Extract the (X, Y) coordinate from the center of the cell holding the provided text.  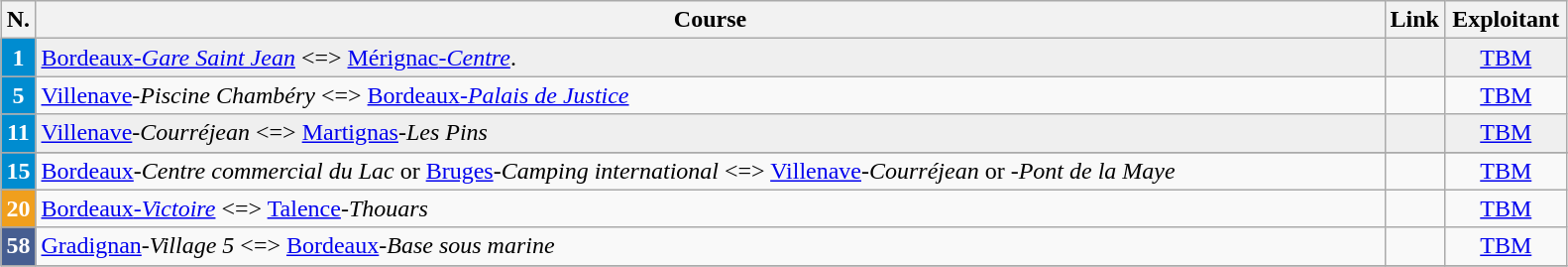
15 (18, 171)
Bordeaux-Gare Saint Jean <=> Mérignac-Centre. (710, 58)
Bordeaux-Victoire <=> Talence-Thouars (710, 208)
5 (18, 95)
58 (18, 246)
Bordeaux-Centre commercial du Lac or Bruges-Camping international <=> Villenave-Courréjean or -Pont de la Maye (710, 171)
1 (18, 58)
N. (18, 20)
Villenave-Piscine Chambéry <=> Bordeaux-Palais de Justice (710, 95)
Exploitant (1506, 20)
Course (710, 20)
Gradignan-Village 5 <=> Bordeaux-Base sous marine (710, 246)
20 (18, 208)
11 (18, 133)
Link (1414, 20)
Villenave-Courréjean <=> Martignas-Les Pins (710, 133)
